Find where the given text appears and provide that cell's center as [X, Y] coordinate. 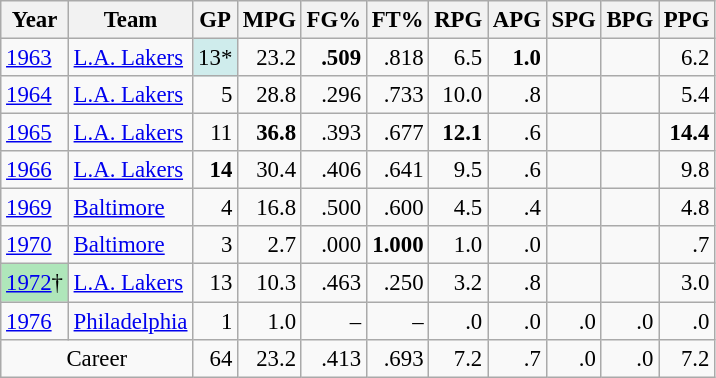
SPG [574, 20]
Career [97, 358]
.509 [334, 58]
13 [216, 283]
14.4 [687, 133]
13* [216, 58]
1966 [35, 170]
1.000 [398, 245]
5.4 [687, 95]
12.1 [458, 133]
Year [35, 20]
9.8 [687, 170]
9.5 [458, 170]
.406 [334, 170]
1964 [35, 95]
3 [216, 245]
FG% [334, 20]
30.4 [270, 170]
28.8 [270, 95]
36.8 [270, 133]
.600 [398, 208]
5 [216, 95]
.641 [398, 170]
GP [216, 20]
10.0 [458, 95]
2.7 [270, 245]
.4 [518, 208]
.413 [334, 358]
Team [130, 20]
.000 [334, 245]
1970 [35, 245]
16.8 [270, 208]
.677 [398, 133]
6.2 [687, 58]
6.5 [458, 58]
3.2 [458, 283]
.693 [398, 358]
Philadelphia [130, 321]
1969 [35, 208]
.500 [334, 208]
1963 [35, 58]
1972† [35, 283]
PPG [687, 20]
MPG [270, 20]
4 [216, 208]
4.8 [687, 208]
10.3 [270, 283]
.733 [398, 95]
14 [216, 170]
APG [518, 20]
BPG [630, 20]
11 [216, 133]
.250 [398, 283]
1965 [35, 133]
3.0 [687, 283]
.296 [334, 95]
.393 [334, 133]
RPG [458, 20]
4.5 [458, 208]
FT% [398, 20]
.463 [334, 283]
.818 [398, 58]
1 [216, 321]
1976 [35, 321]
64 [216, 358]
